Provide the (x, y) coordinate of the cell's center where the given text is located.  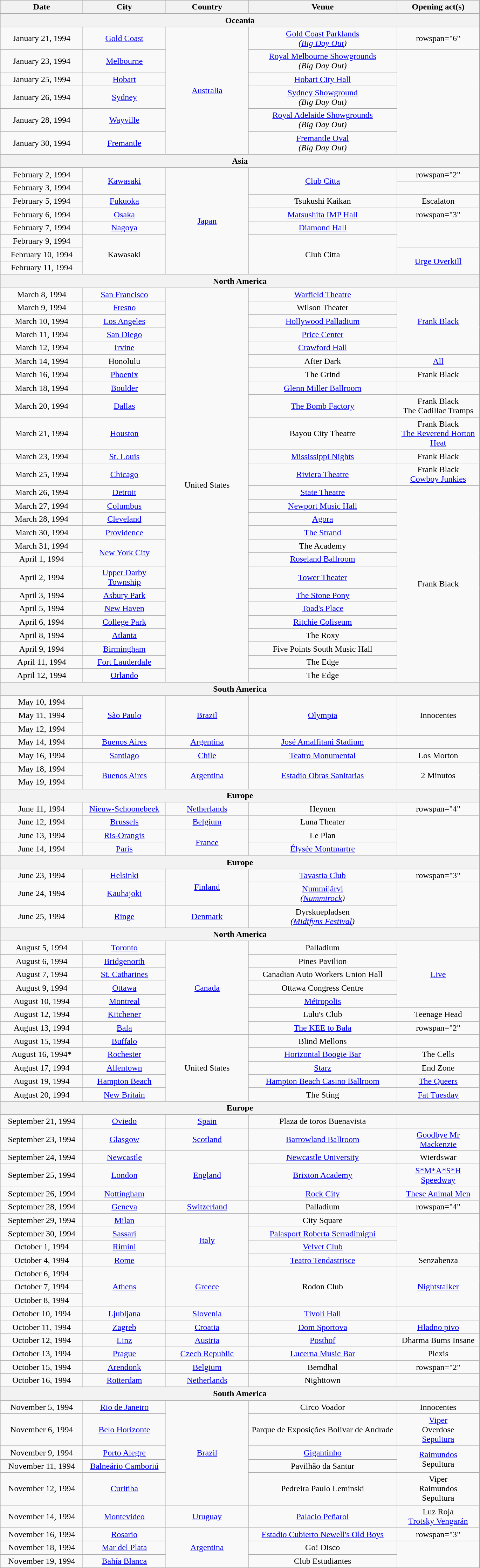
Asia (240, 161)
November 11, 1994 (42, 1466)
Hladno pivo (438, 1327)
Posthof (323, 1340)
October 4, 1994 (42, 1260)
May 10, 1994 (42, 702)
Allentown (124, 1068)
End Zone (438, 1068)
Pedreira Paulo Leminski (323, 1489)
April 6, 1994 (42, 622)
Venue (323, 7)
March 31, 1994 (42, 546)
Uruguay (207, 1516)
October 12, 1994 (42, 1340)
September 25, 1994 (42, 1176)
Fresno (124, 308)
February 3, 1994 (42, 188)
Luna Theater (323, 822)
The Roxy (323, 635)
Le Plan (323, 835)
April 11, 1994 (42, 662)
Buffalo (124, 1041)
Wayville (124, 120)
March 14, 1994 (42, 361)
Bridgenorth (124, 961)
Newcastle University (323, 1158)
January 28, 1994 (42, 120)
Teenage Head (438, 1014)
June 24, 1994 (42, 893)
Japan (207, 221)
Greece (207, 1287)
Warfield Theatre (323, 294)
September 29, 1994 (42, 1220)
José Amalfitani Stadium (323, 742)
ViperRaimundosSepultura (438, 1489)
Escalaton (438, 201)
Honolulu (124, 361)
San Francisco (124, 294)
November 18, 1994 (42, 1548)
February 2, 1994 (42, 174)
Roseland Ballroom (323, 559)
Ottawa (124, 988)
June 13, 1994 (42, 835)
November 6, 1994 (42, 1430)
Hampton Beach (124, 1081)
Barrowland Ballroom (323, 1139)
The Queers (438, 1081)
Palacio Peñarol (323, 1516)
March 28, 1994 (42, 519)
August 15, 1994 (42, 1041)
The Stone Pony (323, 595)
Belo Horizonte (124, 1430)
Pavilhão da Santur (323, 1466)
September 30, 1994 (42, 1234)
France (207, 842)
The Academy (323, 546)
January 30, 1994 (42, 143)
Rodon Club (323, 1287)
May 16, 1994 (42, 755)
Rome (124, 1260)
Date (42, 7)
Ris-Orangis (124, 835)
September 23, 1994 (42, 1139)
New Britain (124, 1094)
The Bomb Factory (323, 406)
Ritchie Coliseum (323, 622)
Santiago (124, 755)
Curitiba (124, 1489)
Canada (207, 988)
February 9, 1994 (42, 241)
September 28, 1994 (42, 1207)
April 5, 1994 (42, 609)
Asbury Park (124, 595)
Porto Alegre (124, 1453)
March 27, 1994 (42, 506)
Dyrskuepladsen(Midtfyns Festival) (323, 916)
Gold Coast (124, 39)
March 9, 1994 (42, 308)
August 5, 1994 (42, 948)
Los Angeles (124, 321)
January 26, 1994 (42, 97)
San Diego (124, 334)
Sydney Showground(Big Day Out) (323, 97)
March 18, 1994 (42, 388)
Ljubljana (124, 1314)
August 9, 1994 (42, 988)
January 25, 1994 (42, 79)
Nagoya (124, 228)
Hobart City Hall (323, 79)
June 12, 1994 (42, 822)
Nightstalker (438, 1287)
Country (207, 7)
September 21, 1994 (42, 1121)
June 23, 1994 (42, 875)
Rimini (124, 1247)
Tower Theater (323, 577)
City Square (323, 1220)
August 10, 1994 (42, 1001)
Wilson Theater (323, 308)
March 10, 1994 (42, 321)
May 12, 1994 (42, 729)
The Cells (438, 1054)
Brixton Academy (323, 1176)
Finland (207, 887)
Frank BlackThe Reverend Horton Heat (438, 433)
Plaza de toros Buenavista (323, 1121)
Newcastle (124, 1158)
November 19, 1994 (42, 1561)
Prague (124, 1353)
Brussels (124, 822)
Mar del Plata (124, 1548)
Chile (207, 755)
Fukuoka (124, 201)
The Grind (323, 374)
October 7, 1994 (42, 1287)
November 12, 1994 (42, 1489)
Helsinki (124, 875)
Detroit (124, 493)
Live (438, 975)
Spain (207, 1121)
Circo Voador (323, 1407)
Bayou City Theatre (323, 433)
Royal Adelaide Showgrounds(Big Day Out) (323, 120)
Fort Lauderdale (124, 662)
Plexis (438, 1353)
Glasgow (124, 1139)
Élysée Montmartre (323, 849)
Blind Mellons (323, 1041)
Tsukushi Kaikan (323, 201)
ViperOverdoseSepultura (438, 1430)
St. Louis (124, 456)
April 1, 1994 (42, 559)
Australia (207, 90)
Métropolis (323, 1001)
Upper Darby Township (124, 577)
Nottingham (124, 1194)
Frank BlackThe Cadillac Tramps (438, 406)
Horizontal Boogie Bar (323, 1054)
Dharma Bums Insane (438, 1340)
Nieuw-Schoonebeek (124, 809)
Five Points South Music Hall (323, 649)
Orlando (124, 675)
Austria (207, 1340)
Teatro Tendastrisce (323, 1260)
Newport Music Hall (323, 506)
August 16, 1994* (42, 1054)
S*M*A*S*HSpeedway (438, 1176)
Go! Disco (323, 1548)
February 10, 1994 (42, 254)
São Paulo (124, 715)
Chicago (124, 475)
All (438, 361)
Toronto (124, 948)
Croatia (207, 1327)
Rio de Janeiro (124, 1407)
August 17, 1994 (42, 1068)
Rock City (323, 1194)
The Strand (323, 532)
Pines Pavilion (323, 961)
Boulder (124, 388)
After Dark (323, 361)
Riviera Theatre (323, 475)
August 7, 1994 (42, 975)
Italy (207, 1240)
August 6, 1994 (42, 961)
Lulu's Club (323, 1014)
August 12, 1994 (42, 1014)
Montevideo (124, 1516)
Bahía Blanca (124, 1561)
June 11, 1994 (42, 809)
Milan (124, 1220)
Switzerland (207, 1207)
Starz (323, 1068)
September 24, 1994 (42, 1158)
Denmark (207, 916)
November 5, 1994 (42, 1407)
October 1, 1994 (42, 1247)
Houston (124, 433)
March 20, 1994 (42, 406)
rowspan="6" (438, 39)
August 20, 1994 (42, 1094)
Linz (124, 1340)
The KEE to Bala (323, 1028)
Glenn Miller Ballroom (323, 388)
Mississippi Nights (323, 456)
March 12, 1994 (42, 348)
May 11, 1994 (42, 715)
March 8, 1994 (42, 294)
Matsushita IMP Hall (323, 214)
Fremantle Oval(Big Day Out) (323, 143)
Ringe (124, 916)
Oviedo (124, 1121)
March 11, 1994 (42, 334)
February 5, 1994 (42, 201)
City (124, 7)
Nummijärvi(Nummirock) (323, 893)
Estadio Cubierto Newell's Old Boys (323, 1534)
St. Catharines (124, 975)
Irvine (124, 348)
Tivoli Hall (323, 1314)
Hobart (124, 79)
October 10, 1994 (42, 1314)
Scotland (207, 1139)
March 16, 1994 (42, 374)
Agora (323, 519)
New York City (124, 552)
Zagreb (124, 1327)
Senzabenza (438, 1260)
Wierdswar (438, 1158)
Teatro Monumental (323, 755)
Providence (124, 532)
Opening act(s) (438, 7)
Hampton Beach Casino Ballroom (323, 1081)
February 6, 1994 (42, 214)
Luz RojaTrotsky Vengarán (438, 1516)
November 14, 1994 (42, 1516)
Fremantle (124, 143)
Bemdhal (323, 1367)
Frank BlackCowboy Junkies (438, 475)
Athens (124, 1287)
Czech Republic (207, 1353)
May 18, 1994 (42, 769)
Montreal (124, 1001)
London (124, 1176)
Cleveland (124, 519)
Tavastia Club (323, 875)
Los Morton (438, 755)
Parque de Exposições Bolivar de Andrade (323, 1430)
March 26, 1994 (42, 493)
Kauhajoki (124, 893)
Urge Overkill (438, 261)
April 8, 1994 (42, 635)
College Park (124, 622)
October 8, 1994 (42, 1300)
January 23, 1994 (42, 61)
Columbus (124, 506)
October 6, 1994 (42, 1274)
England (207, 1176)
Atlanta (124, 635)
Estadio Obras Sanitarias (323, 775)
Rotterdam (124, 1380)
Oceania (240, 20)
November 9, 1994 (42, 1453)
October 13, 1994 (42, 1353)
Slovenia (207, 1314)
April 3, 1994 (42, 595)
Price Center (323, 334)
2 Minutos (438, 775)
Diamond Hall (323, 228)
September 26, 1994 (42, 1194)
Gold Coast Parklands(Big Day Out) (323, 39)
Dom Sportova (323, 1327)
Toad's Place (323, 609)
April 2, 1994 (42, 577)
November 16, 1994 (42, 1534)
Heynen (323, 809)
Canadian Auto Workers Union Hall (323, 975)
Melbourne (124, 61)
Bala (124, 1028)
March 21, 1994 (42, 433)
October 11, 1994 (42, 1327)
May 14, 1994 (42, 742)
October 16, 1994 (42, 1380)
Goodbye Mr Mackenzie (438, 1139)
August 13, 1994 (42, 1028)
Sydney (124, 97)
Velvet Club (323, 1247)
These Animal Men (438, 1194)
Hollywood Palladium (323, 321)
Nighttown (323, 1380)
February 7, 1994 (42, 228)
Royal Melbourne Showgrounds(Big Day Out) (323, 61)
August 19, 1994 (42, 1081)
February 11, 1994 (42, 268)
New Haven (124, 609)
Lucerna Music Bar (323, 1353)
Phoenix (124, 374)
June 14, 1994 (42, 849)
Birmingham (124, 649)
Rosario (124, 1534)
State Theatre (323, 493)
October 15, 1994 (42, 1367)
Club Estudiantes (323, 1561)
May 19, 1994 (42, 782)
Arendonk (124, 1367)
March 23, 1994 (42, 456)
Dallas (124, 406)
RaimundosSepultura (438, 1459)
Kitchener (124, 1014)
April 12, 1994 (42, 675)
March 25, 1994 (42, 475)
Osaka (124, 214)
Rochester (124, 1054)
Crawford Hall (323, 348)
April 9, 1994 (42, 649)
June 25, 1994 (42, 916)
Balneário Camboriú (124, 1466)
Gigantinho (323, 1453)
March 30, 1994 (42, 532)
Palasport Roberta Serradimigni (323, 1234)
Geneva (124, 1207)
Olympia (323, 715)
January 21, 1994 (42, 39)
Ottawa Congress Centre (323, 988)
The Sting (323, 1094)
Sassari (124, 1234)
Fat Tuesday (438, 1094)
Paris (124, 849)
